Search for the cell housing the specified text and yield its [X, Y] center coordinate. 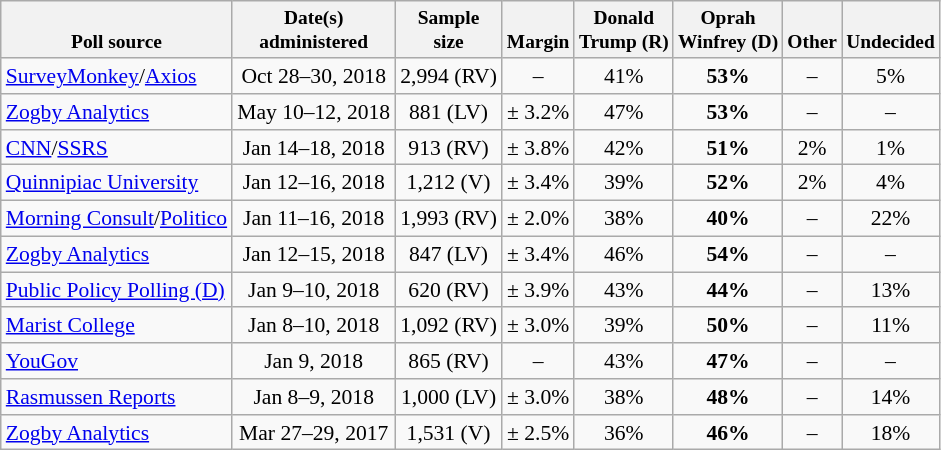
4% [891, 183]
± 3.9% [538, 290]
50% [728, 326]
620 (RV) [448, 290]
48% [728, 397]
2,994 (RV) [448, 76]
40% [728, 219]
Date(s)administered [314, 30]
Poll source [116, 30]
22% [891, 219]
44% [728, 290]
Rasmussen Reports [116, 397]
Jan 9–10, 2018 [314, 290]
± 3.8% [538, 148]
52% [728, 183]
± 2.0% [538, 219]
Morning Consult/Politico [116, 219]
Jan 8–9, 2018 [314, 397]
13% [891, 290]
Jan 14–18, 2018 [314, 148]
± 3.2% [538, 112]
Quinnipiac University [116, 183]
41% [624, 76]
913 (RV) [448, 148]
Jan 12–15, 2018 [314, 254]
May 10–12, 2018 [314, 112]
14% [891, 397]
865 (RV) [448, 361]
Undecided [891, 30]
Oct 28–30, 2018 [314, 76]
1,092 (RV) [448, 326]
5% [891, 76]
Marist College [116, 326]
1,993 (RV) [448, 219]
Jan 8–10, 2018 [314, 326]
1,000 (LV) [448, 397]
54% [728, 254]
YouGov [116, 361]
Public Policy Polling (D) [116, 290]
Jan 9, 2018 [314, 361]
Samplesize [448, 30]
881 (LV) [448, 112]
51% [728, 148]
Other [812, 30]
CNN/SSRS [116, 148]
11% [891, 326]
Jan 11–16, 2018 [314, 219]
1% [891, 148]
OprahWinfrey (D) [728, 30]
46% [624, 254]
Jan 12–16, 2018 [314, 183]
1,212 (V) [448, 183]
42% [624, 148]
Margin [538, 30]
DonaldTrump (R) [624, 30]
SurveyMonkey/Axios [116, 76]
847 (LV) [448, 254]
